Output the [x, y] coordinate of the center of the cell containing the given text.  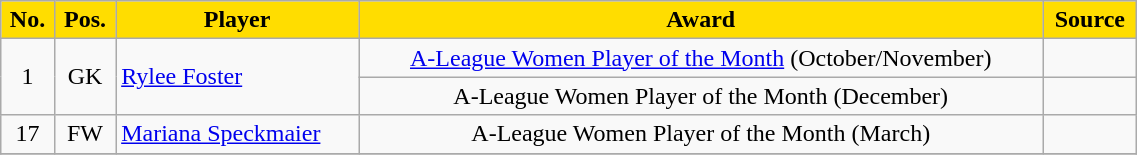
No. [28, 20]
FW [84, 134]
A-League Women Player of the Month (December) [701, 96]
GK [84, 77]
Pos. [84, 20]
Award [701, 20]
17 [28, 134]
A-League Women Player of the Month (October/November) [701, 58]
Player [238, 20]
1 [28, 77]
Rylee Foster [238, 77]
A-League Women Player of the Month (March) [701, 134]
Mariana Speckmaier [238, 134]
Source [1090, 20]
